Search for the cell housing the specified text and yield its (X, Y) center coordinate. 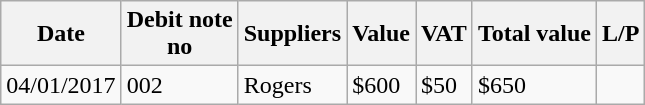
Rogers (292, 85)
Date (61, 34)
04/01/2017 (61, 85)
VAT (444, 34)
002 (180, 85)
Total value (534, 34)
$600 (382, 85)
Value (382, 34)
Suppliers (292, 34)
$650 (534, 85)
$50 (444, 85)
L/P (621, 34)
Debit noteno (180, 34)
